From the cell containing the given text, extract its center point as (x, y) coordinate. 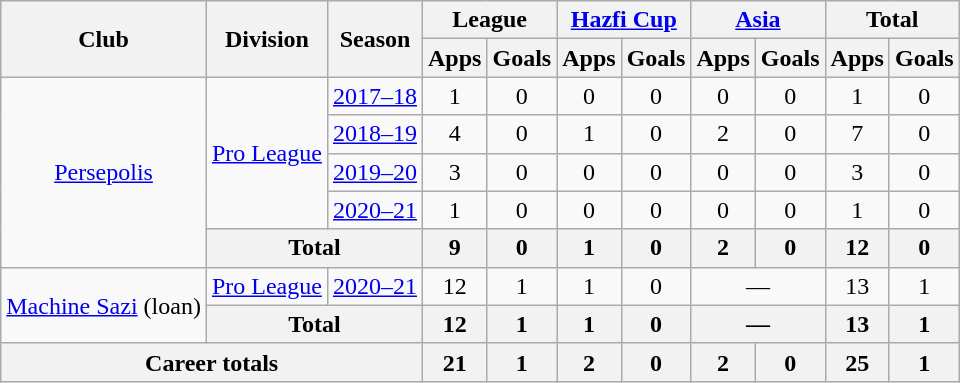
21 (455, 362)
25 (857, 362)
Hazfi Cup (624, 20)
2018–19 (374, 134)
Division (266, 39)
7 (857, 134)
Machine Sazi (loan) (104, 305)
League (490, 20)
Career totals (212, 362)
2017–18 (374, 96)
Club (104, 39)
Persepolis (104, 172)
4 (455, 134)
2019–20 (374, 172)
Asia (758, 20)
Season (374, 39)
9 (455, 248)
